From the cell containing the given text, extract its center point as (x, y) coordinate. 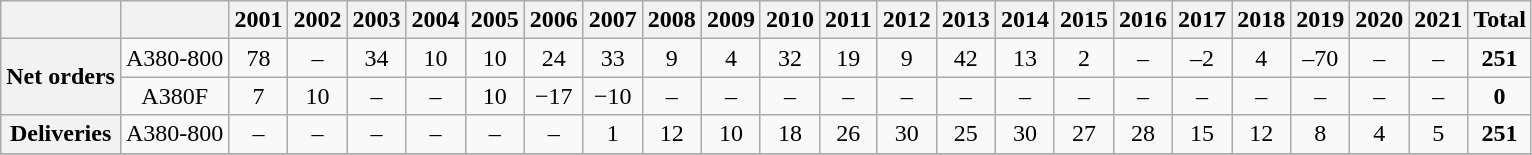
28 (1142, 134)
2016 (1142, 20)
2019 (1320, 20)
Deliveries (61, 134)
2006 (554, 20)
13 (1024, 58)
5 (1438, 134)
2012 (906, 20)
2015 (1084, 20)
–2 (1202, 58)
78 (258, 58)
2004 (436, 20)
–70 (1320, 58)
24 (554, 58)
19 (848, 58)
Net orders (61, 77)
A380F (174, 96)
2007 (612, 20)
−10 (612, 96)
2001 (258, 20)
15 (1202, 134)
32 (790, 58)
2013 (966, 20)
2018 (1262, 20)
2002 (318, 20)
27 (1084, 134)
2010 (790, 20)
2008 (672, 20)
18 (790, 134)
1 (612, 134)
2003 (376, 20)
34 (376, 58)
2005 (494, 20)
42 (966, 58)
Total (1500, 20)
2 (1084, 58)
0 (1500, 96)
8 (1320, 134)
2011 (848, 20)
26 (848, 134)
2021 (1438, 20)
25 (966, 134)
2020 (1380, 20)
2009 (730, 20)
2017 (1202, 20)
−17 (554, 96)
2014 (1024, 20)
7 (258, 96)
33 (612, 58)
